Extract the (x, y) coordinate from the center of the cell holding the provided text.  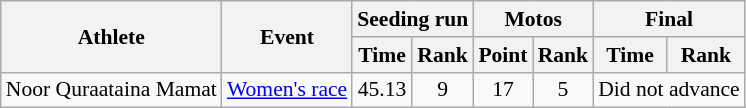
17 (502, 90)
Women's race (287, 90)
5 (564, 90)
Seeding run (412, 19)
Motos (533, 19)
Noor Quraataina Mamat (112, 90)
Athlete (112, 36)
9 (443, 90)
Final (669, 19)
Point (502, 55)
Did not advance (669, 90)
Event (287, 36)
45.13 (382, 90)
